Locate the cell with the specified text and output its [x, y] center coordinate. 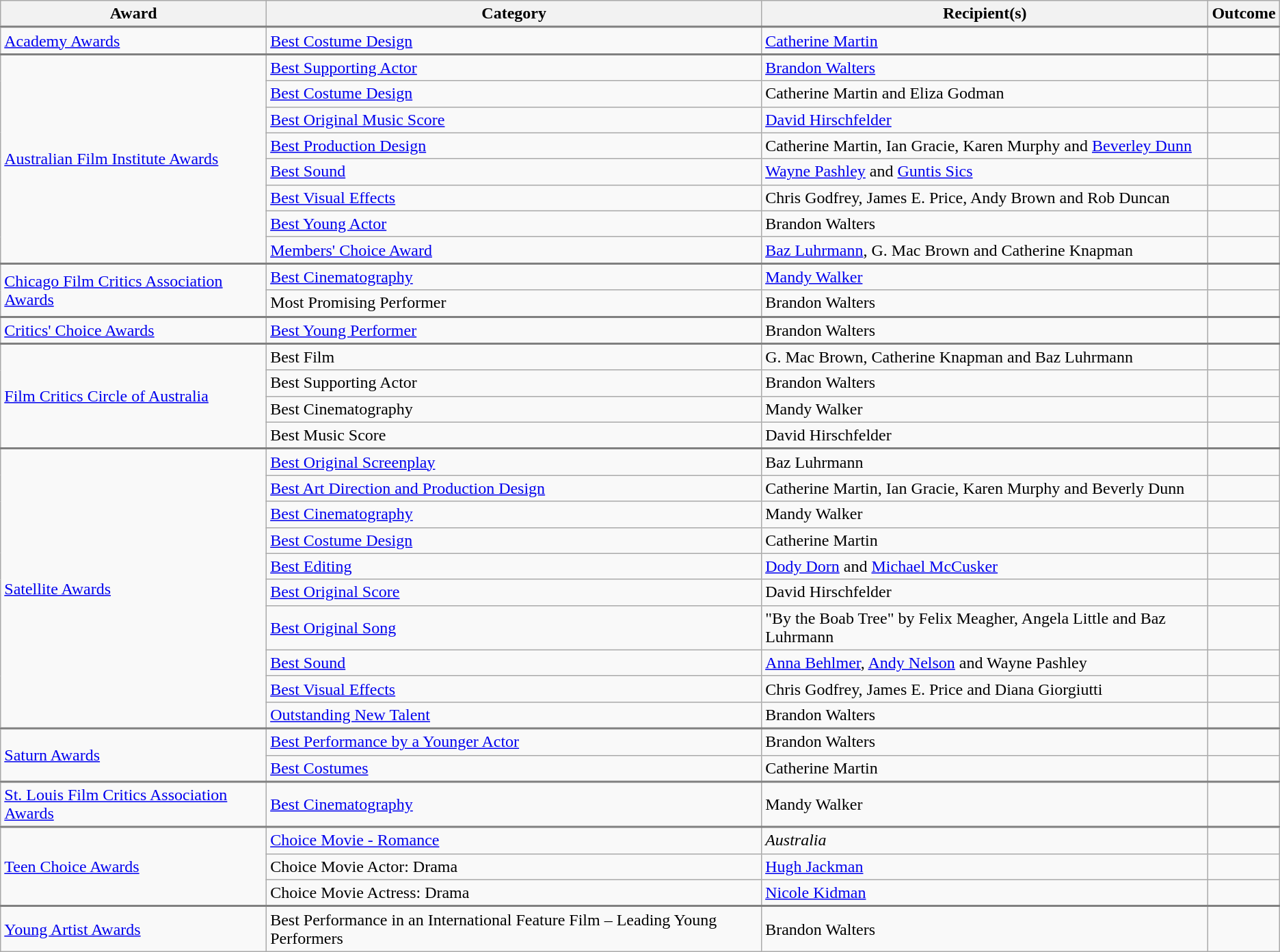
Best Original Screenplay [514, 462]
Baz Luhrmann, G. Mac Brown and Catherine Knapman [985, 250]
"By the Boab Tree" by Felix Meagher, Angela Little and Baz Luhrmann [985, 628]
Chicago Film Critics Association Awards [134, 290]
Catherine Martin and Eliza Godman [985, 94]
Choice Movie - Romance [514, 840]
Choice Movie Actor: Drama [514, 867]
St. Louis Film Critics Association Awards [134, 804]
Recipient(s) [985, 14]
Young Artist Awards [134, 929]
Wayne Pashley and Guntis Sics [985, 172]
Outstanding New Talent [514, 715]
Chris Godfrey, James E. Price and Diana Giorgiutti [985, 689]
Saturn Awards [134, 755]
Teen Choice Awards [134, 867]
Satellite Awards [134, 588]
Best Young Performer [514, 330]
Most Promising Performer [514, 304]
Australian Film Institute Awards [134, 159]
Baz Luhrmann [985, 462]
Hugh Jackman [985, 867]
Best Film [514, 357]
Outcome [1244, 14]
Film Critics Circle of Australia [134, 396]
Anna Behlmer, Andy Nelson and Wayne Pashley [985, 663]
Best Music Score [514, 435]
Catherine Martin, Ian Gracie, Karen Murphy and Beverly Dunn [985, 488]
Best Young Actor [514, 224]
Nicole Kidman [985, 893]
Best Original Music Score [514, 120]
Dody Dorn and Michael McCusker [985, 566]
Best Art Direction and Production Design [514, 488]
Best Original Score [514, 592]
Best Performance by a Younger Actor [514, 741]
Category [514, 14]
Academy Awards [134, 41]
G. Mac Brown, Catherine Knapman and Baz Luhrmann [985, 357]
Best Performance in an International Feature Film – Leading Young Performers [514, 929]
Award [134, 14]
Best Production Design [514, 146]
Critics' Choice Awards [134, 330]
Members' Choice Award [514, 250]
Best Editing [514, 566]
Choice Movie Actress: Drama [514, 893]
Best Original Song [514, 628]
Australia [985, 840]
Chris Godfrey, James E. Price, Andy Brown and Rob Duncan [985, 198]
Catherine Martin, Ian Gracie, Karen Murphy and Beverley Dunn [985, 146]
Best Costumes [514, 769]
